Scan for the cell matching the given text and deliver its (x, y) coordinate at center. 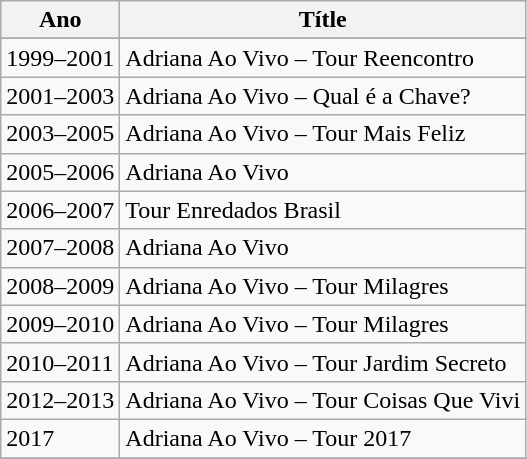
Adriana Ao Vivo – Tour Jardim Secreto (323, 362)
Títle (323, 20)
Adriana Ao Vivo – Qual é a Chave? (323, 96)
Adriana Ao Vivo – Tour Reencontro (323, 58)
2005–2006 (60, 172)
2010–2011 (60, 362)
Ano (60, 20)
2012–2013 (60, 400)
Adriana Ao Vivo – Tour Mais Feliz (323, 134)
1999–2001 (60, 58)
2008–2009 (60, 286)
Tour Enredados Brasil (323, 210)
Adriana Ao Vivo – Tour Coisas Que Vivi (323, 400)
2009–2010 (60, 324)
2003–2005 (60, 134)
2006–2007 (60, 210)
Adriana Ao Vivo – Tour 2017 (323, 438)
2017 (60, 438)
2007–2008 (60, 248)
2001–2003 (60, 96)
